From the cell containing the given text, extract its center point as [x, y] coordinate. 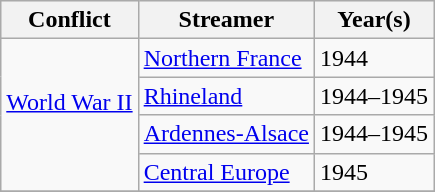
Northern France [226, 58]
Rhineland [226, 96]
Ardennes-Alsace [226, 134]
1944 [374, 58]
World War II [70, 115]
Conflict [70, 20]
Year(s) [374, 20]
Central Europe [226, 172]
1945 [374, 172]
Streamer [226, 20]
